Find where the given text appears and provide that cell's center as (X, Y) coordinate. 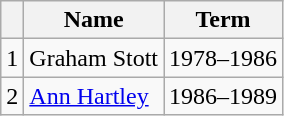
Ann Hartley (94, 96)
1978–1986 (224, 58)
1 (12, 58)
Term (224, 20)
2 (12, 96)
1986–1989 (224, 96)
Name (94, 20)
Graham Stott (94, 58)
